Return (x, y) of the center of cell containing provided text 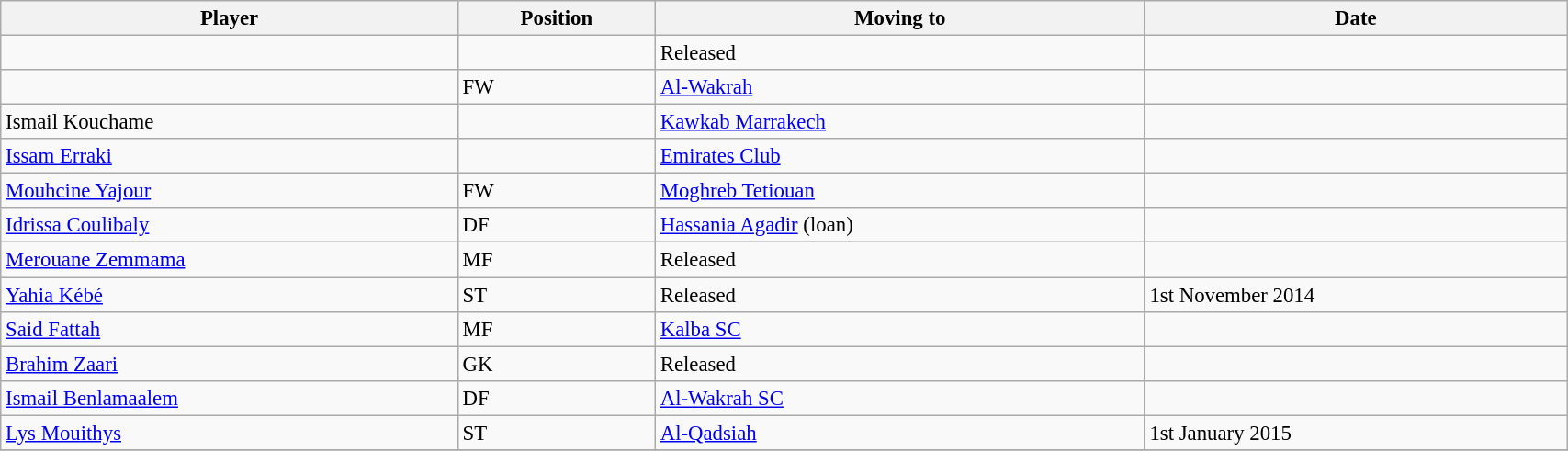
Al-Wakrah (900, 87)
Lys Mouithys (230, 433)
GK (557, 364)
Moghreb Tetiouan (900, 191)
Yahia Kébé (230, 295)
Said Fattah (230, 329)
Mouhcine Yajour (230, 191)
Idrissa Coulibaly (230, 225)
Emirates Club (900, 156)
Moving to (900, 18)
Al-Qadsiah (900, 433)
Ismail Kouchame (230, 122)
Al-Wakrah SC (900, 398)
1st January 2015 (1356, 433)
Ismail Benlamaalem (230, 398)
Issam Erraki (230, 156)
Kalba SC (900, 329)
Date (1356, 18)
Merouane Zemmama (230, 260)
Player (230, 18)
1st November 2014 (1356, 295)
Hassania Agadir (loan) (900, 225)
Kawkab Marrakech (900, 122)
Position (557, 18)
Brahim Zaari (230, 364)
